Provide the [x, y] coordinate of the cell's center where the given text is located.  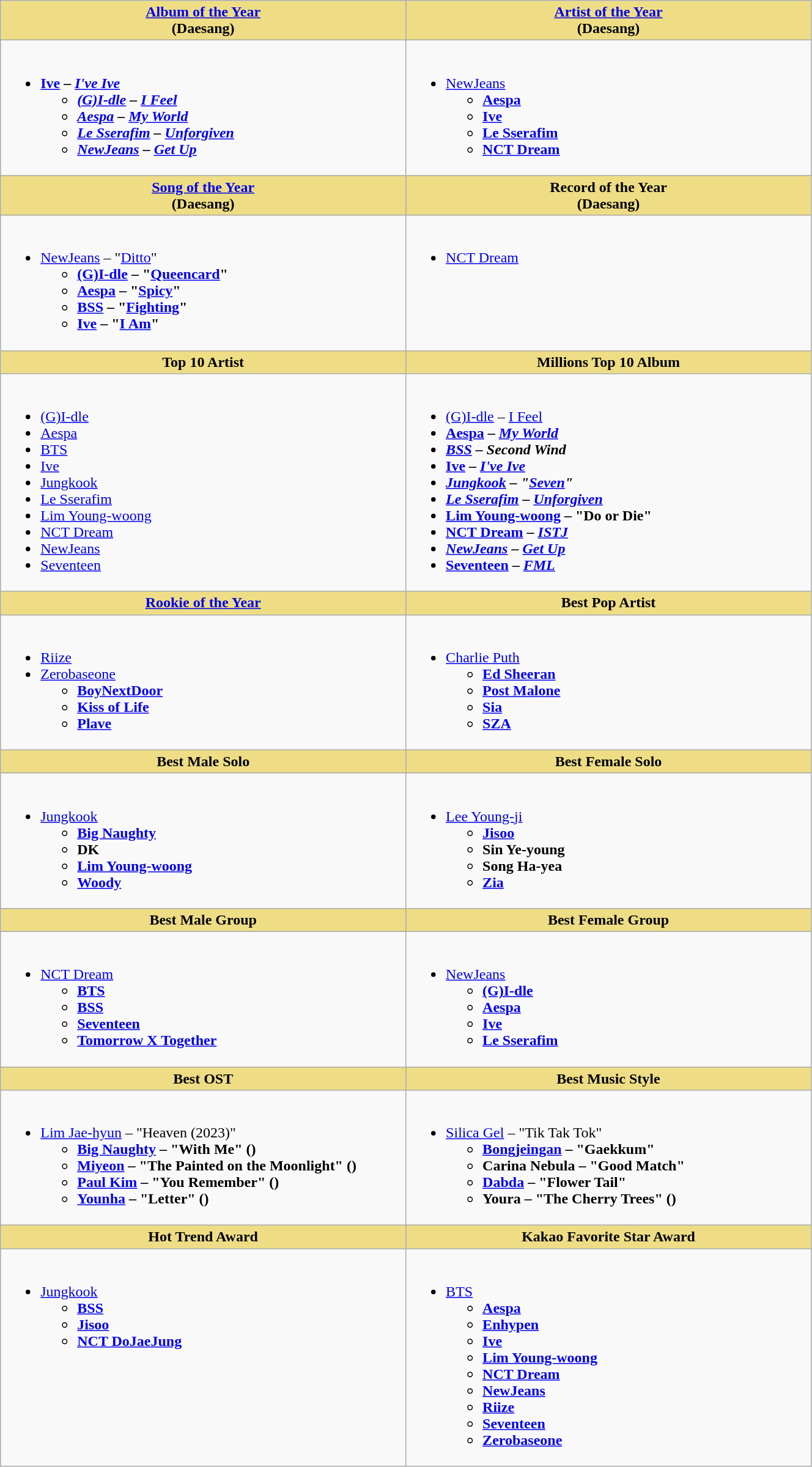
JungkookBSSJisooNCT DoJaeJung [203, 1358]
Best Male Solo [203, 761]
Best Male Group [203, 920]
NewJeansAespaIveLe SserafimNCT Dream [609, 108]
Millions Top 10 Album [609, 362]
Best OST [203, 1078]
Best Female Solo [609, 761]
Rookie of the Year [203, 603]
Artist of the Year(Daesang) [609, 21]
Kakao Favorite Star Award [609, 1237]
Lee Young-jiJisooSin Ye-youngSong Ha-yeaZia [609, 840]
Top 10 Artist [203, 362]
NewJeans(G)I-dleAespaIveLe Sserafim [609, 999]
Best Music Style [609, 1078]
RiizeZerobaseoneBoyNextDoorKiss of LifePlave [203, 682]
Record of the Year(Daesang) [609, 196]
Charlie PuthEd SheeranPost MaloneSiaSZA [609, 682]
JungkookBig NaughtyDKLim Young-woongWoody [203, 840]
Hot Trend Award [203, 1237]
Song of the Year(Daesang) [203, 196]
Best Female Group [609, 920]
NCT Dream [609, 283]
(G)I-dleAespaBTSIveJungkookLe SserafimLim Young-woongNCT DreamNewJeansSeventeen [203, 482]
Silica Gel – "Tik Tak Tok" Bongjeingan – "Gaekkum"Carina Nebula – "Good Match"Dabda – "Flower Tail"Youra – "The Cherry Trees" () [609, 1158]
Best Pop Artist [609, 603]
Album of the Year(Daesang) [203, 21]
Lim Jae-hyun – "Heaven (2023)"Big Naughty – "With Me" ()Miyeon – "The Painted on the Moonlight" ()Paul Kim – "You Remember" ()Younha – "Letter" () [203, 1158]
NewJeans – "Ditto"(G)I-dle – "Queencard"Aespa – "Spicy"BSS – "Fighting" Ive – "I Am" [203, 283]
NCT DreamBTSBSSSeventeenTomorrow X Together [203, 999]
BTSAespaEnhypenIveLim Young-woongNCT DreamNewJeansRiizeSeventeenZerobaseone [609, 1358]
Ive – I've Ive(G)I-dle – I FeelAespa – My WorldLe Sserafim – UnforgivenNewJeans – Get Up [203, 108]
